Provide the [x, y] coordinate of the cell's center where the given text is located.  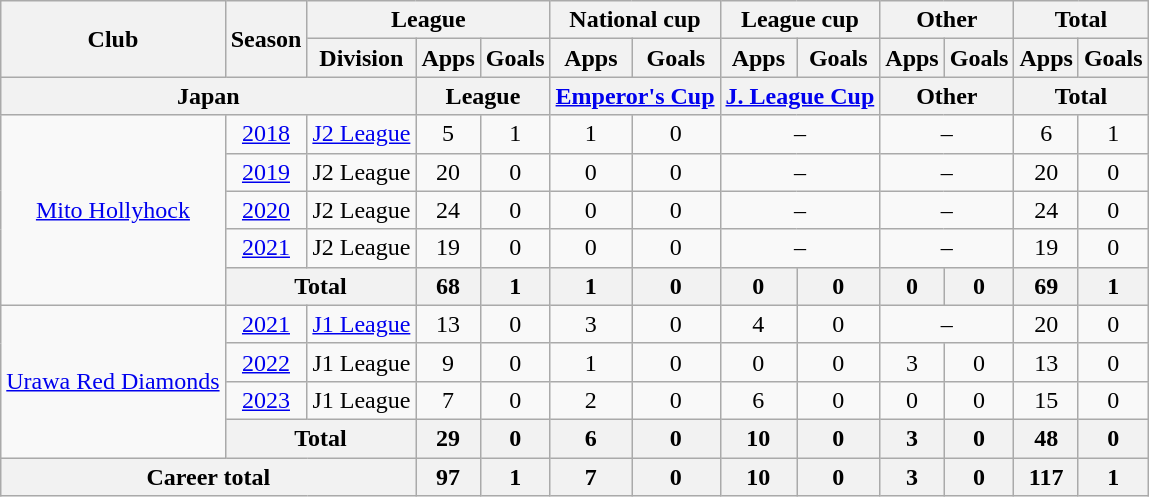
Season [266, 39]
15 [1046, 400]
97 [448, 477]
117 [1046, 477]
J. League Cup [800, 96]
Division [362, 58]
2018 [266, 134]
League cup [800, 20]
Japan [208, 96]
Mito Hollyhock [113, 210]
Emperor's Cup [635, 96]
29 [448, 438]
Career total [208, 477]
68 [448, 286]
2 [591, 400]
Urawa Red Diamonds [113, 381]
4 [758, 324]
National cup [635, 20]
5 [448, 134]
2020 [266, 210]
9 [448, 362]
2023 [266, 400]
69 [1046, 286]
Club [113, 39]
2022 [266, 362]
48 [1046, 438]
2019 [266, 172]
